Return the [X, Y] coordinate for the center point of the cell that contains the specified text.  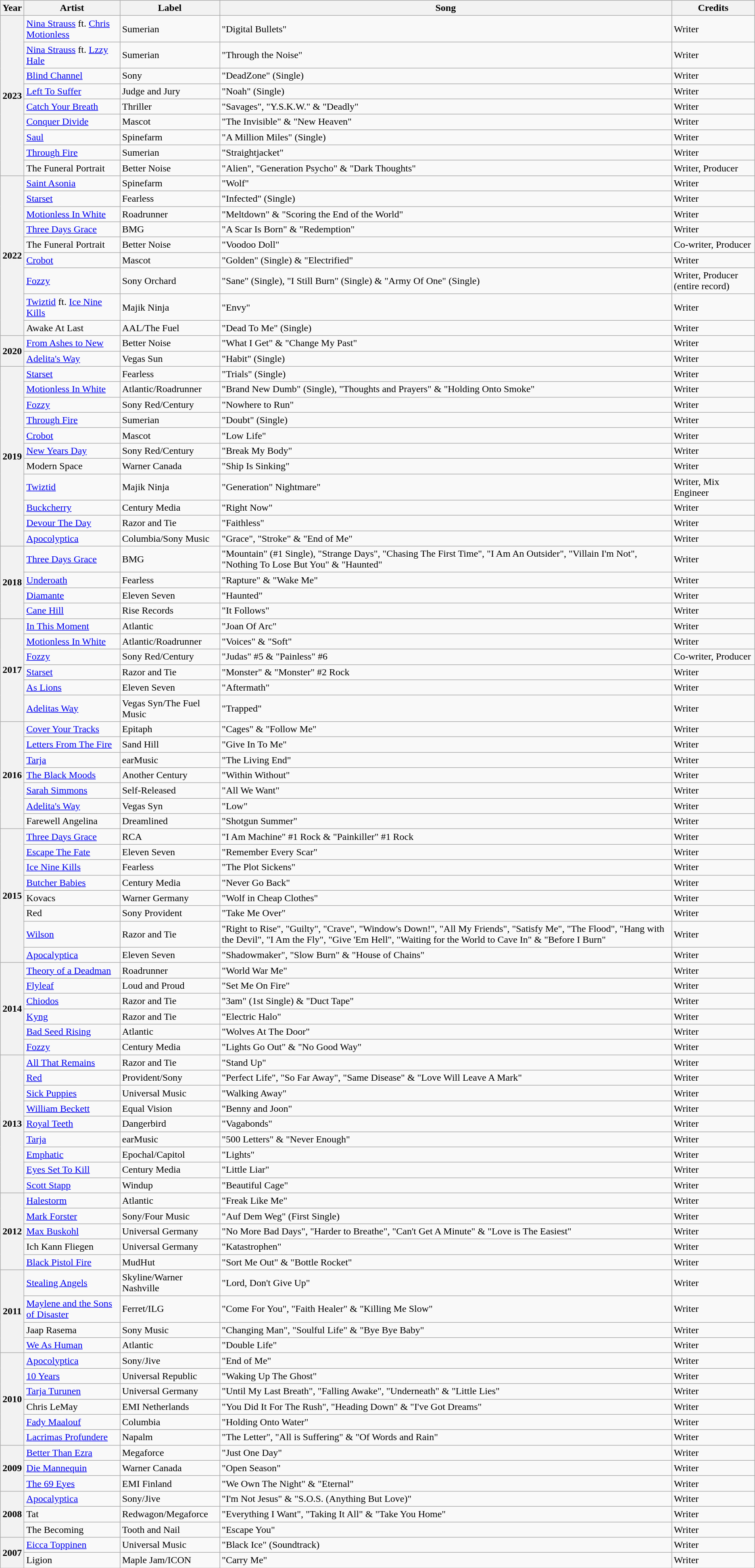
"Judas" #5 & "Painless" #6 [446, 657]
Stealing Angels [72, 1283]
Letters From The Fire [72, 744]
"Monster" & "Monster" #2 Rock [446, 672]
Dreamlined [169, 821]
2008 [12, 1514]
"3am" (1st Single) & "Duct Tape" [446, 1001]
Song [446, 8]
"Break My Body" [446, 451]
"World War Me" [446, 970]
Columbia/Sony Music [169, 539]
2013 [12, 1124]
Sony Provident [169, 913]
Warner Germany [169, 898]
The 69 Eyes [72, 1483]
"Habit" (Single) [446, 359]
2012 [12, 1231]
Escape The Fate [72, 852]
Mark Forster [72, 1216]
"Infected" (Single) [446, 198]
Nina Strauss ft. Lzzy Hale [72, 55]
Ferret/ILG [169, 1309]
The Black Moods [72, 775]
From Ashes to New [72, 343]
Diamante [72, 595]
"Aftermath" [446, 687]
"Give In To Me" [446, 744]
All That Remains [72, 1063]
EMI Finland [169, 1483]
Chiodos [72, 1001]
"Until My Last Breath", "Falling Awake", "Underneath" & "Little Lies" [446, 1391]
Writer, Producer [713, 168]
"Nowhere to Run" [446, 405]
Writer, Mix Engineer [713, 486]
Jaap Rasema [72, 1330]
"Sort Me Out" & "Bottle Rocket" [446, 1262]
"Low" [446, 806]
Rise Records [169, 611]
"Doubt" (Single) [446, 420]
Eicca Toppinen [72, 1545]
Sand Hill [169, 744]
"Mountain" (#1 Single), "Strange Days", "Chasing The First Time", "I Am An Outsider", "Villain I'm Not", "Nothing To Lose But You" & "Haunted" [446, 559]
Nina Strauss ft. Chris Motionless [72, 29]
Tat [72, 1514]
"Remember Every Scar" [446, 852]
Cover Your Tracks [72, 729]
Year [12, 8]
"Little Liar" [446, 1170]
EMI Netherlands [169, 1407]
"Take Me Over" [446, 913]
Skyline/Warner Nashville [169, 1283]
Tooth and Nail [169, 1529]
"Carry Me" [446, 1560]
Wilson [72, 934]
The Becoming [72, 1529]
AAL/The Fuel [169, 328]
"Perfect Life", "So Far Away", "Same Disease" & "Love Will Leave A Mark" [446, 1078]
Kyng [72, 1016]
"Shotgun Summer" [446, 821]
2023 [12, 96]
New Years Day [72, 451]
"I'm Not Jesus" & "S.O.S. (Anything But Love)" [446, 1499]
"What I Get" & "Change My Past" [446, 343]
Maple Jam/ICON [169, 1560]
"Joan Of Arc" [446, 626]
Sony/Four Music [169, 1216]
2010 [12, 1399]
Blind Channel [72, 76]
Napalm [169, 1437]
Ice Nine Kills [72, 867]
Farewell Angelina [72, 821]
10 Years [72, 1376]
Left To Suffer [72, 91]
"Haunted" [446, 595]
We As Human [72, 1345]
"Straightjacket" [446, 152]
"Right Now" [446, 508]
Scott Stapp [72, 1185]
"Savages", "Y.S.K.W." & "Deadly" [446, 106]
Underoath [72, 580]
"We Own The Night" & "Eternal" [446, 1483]
"Katastrophen" [446, 1246]
"Beautiful Cage" [446, 1185]
In This Moment [72, 626]
"Electric Halo" [446, 1016]
"Benny and Joon" [446, 1109]
"Wolf" [446, 183]
Lacrimas Profundere [72, 1437]
"Alien", "Generation Psycho" & "Dark Thoughts" [446, 168]
"Auf Dem Weg" (First Single) [446, 1216]
"Trapped" [446, 708]
"No More Bad Days", "Harder to Breathe", "Can't Get A Minute" & "Love is The Easiest" [446, 1231]
"Brand New Dumb" (Single), "Thoughts and Prayers" & "Holding Onto Smoke" [446, 389]
"The Letter", "All is Suffering" & "Of Words and Rain" [446, 1437]
"End of Me" [446, 1361]
2020 [12, 351]
Devour The Day [72, 523]
"Freak Like Me" [446, 1201]
2016 [12, 775]
"Black Ice" (Soundtrack) [446, 1545]
"Dead To Me" (Single) [446, 328]
"Changing Man", "Soulful Life" & "Bye Bye Baby" [446, 1330]
"I Am Machine" #1 Rock & "Painkiller" #1 Rock [446, 837]
Ligion [72, 1560]
"Lights Go Out" & "No Good Way" [446, 1047]
RCA [169, 837]
"A Million Miles" (Single) [446, 137]
Columbia [169, 1422]
Equal Vision [169, 1109]
"Open Season" [446, 1468]
"The Plot Sickens" [446, 867]
Writer, Producer (entire record) [713, 281]
Conquer Divide [72, 122]
"A Scar Is Born" & "Redemption" [446, 230]
"You Did It For The Rush", "Heading Down" & "I've Got Dreams" [446, 1407]
"500 Letters" & "Never Enough" [446, 1139]
"Grace", "Stroke" & "End of Me" [446, 539]
"Low Life" [446, 435]
"Just One Day" [446, 1453]
"Waking Up The Ghost" [446, 1376]
"Generation" Nightmare" [446, 486]
"Faithless" [446, 523]
Kovacs [72, 898]
Tarja Turunen [72, 1391]
"It Follows" [446, 611]
Sick Puppies [72, 1093]
As Lions [72, 687]
Buckcherry [72, 508]
Label [169, 8]
Halestorm [72, 1201]
Max Buskohl [72, 1231]
"The Invisible" & "New Heaven" [446, 122]
"Trials" (Single) [446, 374]
2009 [12, 1468]
Twiztid [72, 486]
Maylene and the Sons of Disaster [72, 1309]
"Double Life" [446, 1345]
Emphatic [72, 1155]
Royal Teeth [72, 1124]
Self-Released [169, 791]
Epitaph [169, 729]
Cane Hill [72, 611]
2018 [12, 583]
"Cages" & "Follow Me" [446, 729]
2017 [12, 670]
"Noah" (Single) [446, 91]
Sarah Simmons [72, 791]
Saint Asonia [72, 183]
Flyleaf [72, 985]
2022 [12, 256]
"Everything I Want", "Taking It All" & "Take You Home" [446, 1514]
William Beckett [72, 1109]
Loud and Proud [169, 985]
Epochal/Capitol [169, 1155]
"Wolf in Cheap Clothes" [446, 898]
Modern Space [72, 466]
"Lights" [446, 1155]
"Escape You" [446, 1529]
Fady Maalouf [72, 1422]
"Walking Away" [446, 1093]
"The Living End" [446, 760]
Saul [72, 137]
Theory of a Deadman [72, 970]
Vegas Sun [169, 359]
Chris LeMay [72, 1407]
2019 [12, 456]
"Voodoo Doll" [446, 245]
Provident/Sony [169, 1078]
Universal Republic [169, 1376]
Butcher Babies [72, 883]
"Digital Bullets" [446, 29]
Thriller [169, 106]
Twiztid ft. Ice Nine Kills [72, 307]
"Through the Noise" [446, 55]
"Shadowmaker", "Slow Burn" & "House of Chains" [446, 955]
Black Pistol Fire [72, 1262]
Dangerbird [169, 1124]
Windup [169, 1185]
"Meltdown" & "Scoring the End of the World" [446, 214]
Vegas Syn [169, 806]
"Envy" [446, 307]
"DeadZone" (Single) [446, 76]
Sony Music [169, 1330]
"Within Without" [446, 775]
"All We Want" [446, 791]
"Holding Onto Water" [446, 1422]
2007 [12, 1553]
Megaforce [169, 1453]
2011 [12, 1311]
Die Mannequin [72, 1468]
Vegas Syn/The Fuel Music [169, 708]
"Ship Is Sinking" [446, 466]
"Vagabonds" [446, 1124]
Eyes Set To Kill [72, 1170]
"Golden" (Single) & "Electrified" [446, 260]
2015 [12, 896]
"Sane" (Single), "I Still Burn" (Single) & "Army Of One" (Single) [446, 281]
Ich Kann Fliegen [72, 1246]
MudHut [169, 1262]
Sony [169, 76]
Another Century [169, 775]
"Rapture" & "Wake Me" [446, 580]
"Never Go Back" [446, 883]
Sony Orchard [169, 281]
"Lord, Don't Give Up" [446, 1283]
Judge and Jury [169, 91]
2014 [12, 1008]
"Wolves At The Door" [446, 1032]
Awake At Last [72, 328]
"Set Me On Fire" [446, 985]
Catch Your Breath [72, 106]
Redwagon/Megaforce [169, 1514]
"Voices" & "Soft" [446, 641]
Bad Seed Rising [72, 1032]
"Come For You", "Faith Healer" & "Killing Me Slow" [446, 1309]
Better Than Ezra [72, 1453]
Adelitas Way [72, 708]
"Stand Up" [446, 1063]
Artist [72, 8]
Credits [713, 8]
